Identify which cell holds the provided text, then report its [x, y] central coordinate. 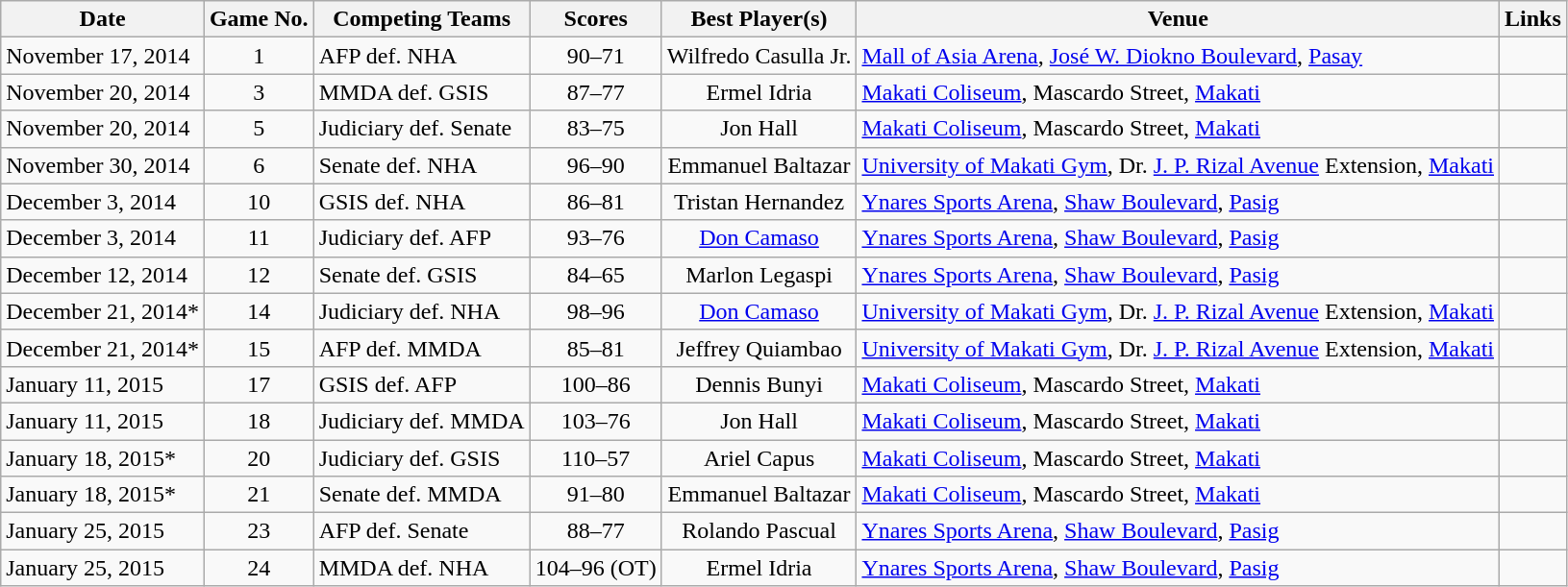
103–76 [596, 421]
18 [259, 421]
Ariel Capus [759, 458]
Links [1533, 19]
86–81 [596, 202]
10 [259, 202]
Rolando Pascual [759, 531]
November 17, 2014 [103, 56]
11 [259, 238]
Judiciary def. GSIS [421, 458]
Judiciary def. NHA [421, 311]
12 [259, 275]
1 [259, 56]
December 12, 2014 [103, 275]
Marlon Legaspi [759, 275]
Senate def. GSIS [421, 275]
Judiciary def. Senate [421, 129]
17 [259, 384]
Wilfredo Casulla Jr. [759, 56]
Game No. [259, 19]
91–80 [596, 495]
85–81 [596, 348]
Jeffrey Quiambao [759, 348]
AFP def. NHA [421, 56]
Mall of Asia Arena, José W. Diokno Boulevard, Pasay [1179, 56]
104–96 (OT) [596, 568]
November 30, 2014 [103, 165]
100–86 [596, 384]
Senate def. NHA [421, 165]
Judiciary def. MMDA [421, 421]
AFP def. Senate [421, 531]
84–65 [596, 275]
MMDA def. GSIS [421, 92]
83–75 [596, 129]
Senate def. MMDA [421, 495]
5 [259, 129]
Best Player(s) [759, 19]
Competing Teams [421, 19]
AFP def. MMDA [421, 348]
93–76 [596, 238]
15 [259, 348]
96–90 [596, 165]
Date [103, 19]
Venue [1179, 19]
98–96 [596, 311]
21 [259, 495]
GSIS def. AFP [421, 384]
87–77 [596, 92]
Judiciary def. AFP [421, 238]
23 [259, 531]
MMDA def. NHA [421, 568]
Scores [596, 19]
3 [259, 92]
Tristan Hernandez [759, 202]
GSIS def. NHA [421, 202]
6 [259, 165]
20 [259, 458]
110–57 [596, 458]
90–71 [596, 56]
24 [259, 568]
Dennis Bunyi [759, 384]
88–77 [596, 531]
14 [259, 311]
